Find where the given text appears and provide that cell's center as (x, y) coordinate. 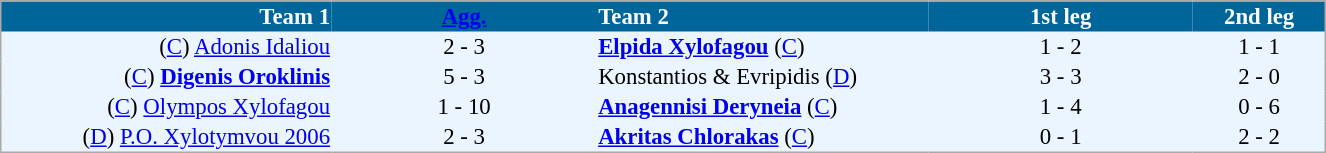
Team 2 (762, 16)
1 - 4 (1060, 107)
(C) Digenis Oroklinis (166, 77)
Agg. (464, 16)
3 - 3 (1060, 77)
Konstantios & Evripidis (D) (762, 77)
2 - 0 (1260, 77)
Team 1 (166, 16)
Akritas Chlorakas (C) (762, 137)
(D) P.O. Xylotymvou 2006 (166, 137)
1 - 1 (1260, 47)
1 - 10 (464, 107)
0 - 1 (1060, 137)
1 - 2 (1060, 47)
2nd leg (1260, 16)
(C) Olympos Xylofagou (166, 107)
1st leg (1060, 16)
(C) Adonis Idaliou (166, 47)
0 - 6 (1260, 107)
2 - 2 (1260, 137)
Elpida Xylofagou (C) (762, 47)
5 - 3 (464, 77)
Anagennisi Deryneia (C) (762, 107)
